Pinpoint the cell where the given text exists, returning its (x, y) midpoint coordinate. 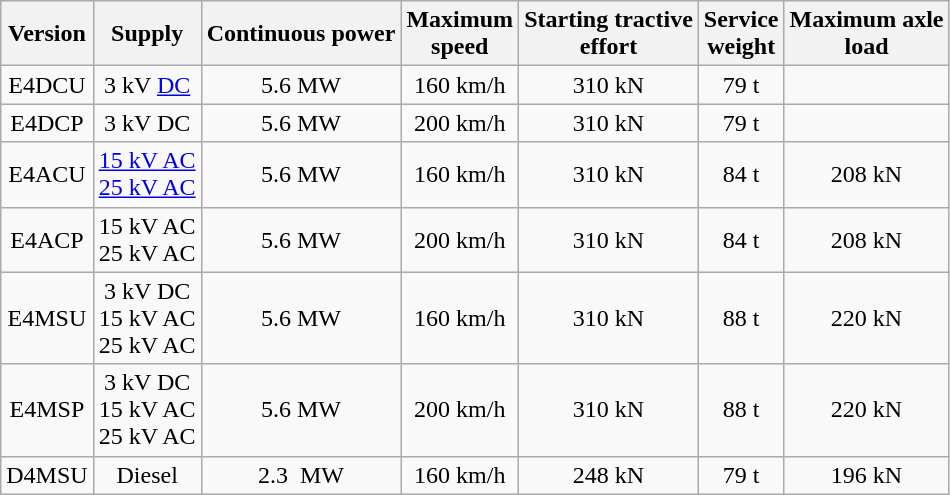
248 kN (609, 475)
D4MSU (47, 475)
2.3 MW (301, 475)
Diesel (147, 475)
E4MSU (47, 318)
E4ACP (47, 240)
Maximum axleload (866, 34)
Maximum speed (460, 34)
Version (47, 34)
Supply (147, 34)
196 kN (866, 475)
E4MSP (47, 410)
E4DCP (47, 123)
E4DCU (47, 85)
E4ACU (47, 174)
Continuous power (301, 34)
Serviceweight (741, 34)
Starting tractiveeffort (609, 34)
